Identify which cell holds the provided text, then report its [x, y] central coordinate. 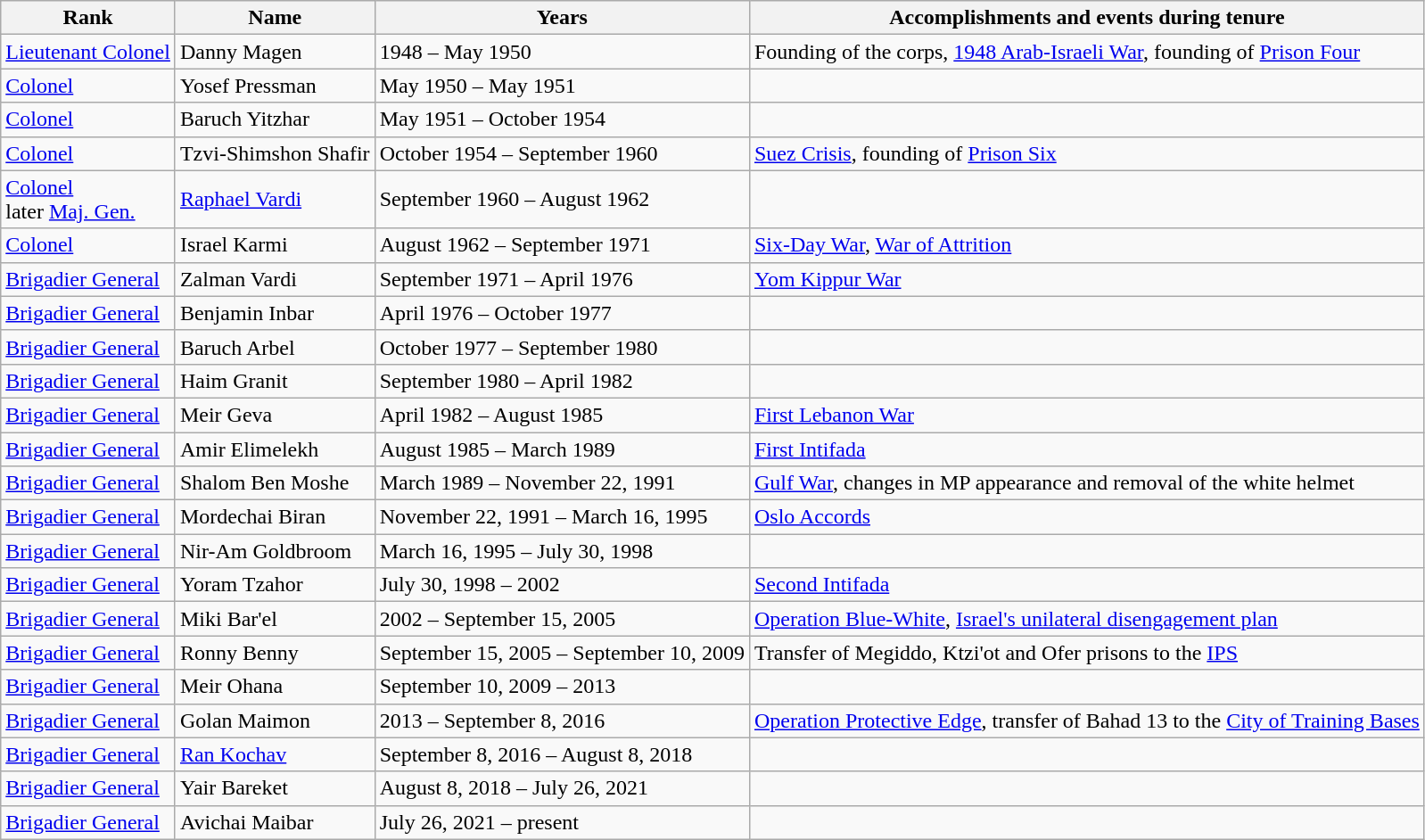
April 1976 – October 1977 [562, 313]
Danny Magen [275, 52]
Yosef Pressman [275, 86]
Yom Kippur War [1086, 279]
First Intifada [1086, 449]
Ronny Benny [275, 653]
Lieutenant Colonel [88, 52]
Years [562, 18]
Operation Protective Edge, transfer of Bahad 13 to the City of Training Bases [1086, 721]
Colonellater Maj. Gen. [88, 200]
2013 – September 8, 2016 [562, 721]
Ran Kochav [275, 754]
Mordechai Biran [275, 517]
August 8, 2018 – July 26, 2021 [562, 788]
Amir Elimelekh [275, 449]
Haim Granit [275, 381]
April 1982 – August 1985 [562, 415]
Avichai Maibar [275, 822]
Oslo Accords [1086, 517]
July 30, 1998 – 2002 [562, 585]
November 22, 1991 – March 16, 1995 [562, 517]
Baruch Arbel [275, 347]
Transfer of Megiddo, Ktzi'ot and Ofer prisons to the IPS [1086, 653]
Operation Blue-White, Israel's unilateral disengagement plan [1086, 619]
September 15, 2005 – September 10, 2009 [562, 653]
Yoram Tzahor [275, 585]
Rank [88, 18]
Meir Ohana [275, 687]
Raphael Vardi [275, 200]
Meir Geva [275, 415]
Benjamin Inbar [275, 313]
Six-Day War, War of Attrition [1086, 245]
Accomplishments and events during tenure [1086, 18]
Gulf War, changes in MP appearance and removal of the white helmet [1086, 483]
Zalman Vardi [275, 279]
September 1980 – April 1982 [562, 381]
2002 – September 15, 2005 [562, 619]
March 1989 – November 22, 1991 [562, 483]
Israel Karmi [275, 245]
Founding of the corps, 1948 Arab-Israeli War, founding of Prison Four [1086, 52]
Baruch Yitzhar [275, 119]
March 16, 1995 – July 30, 1998 [562, 551]
September 1971 – April 1976 [562, 279]
Suez Crisis, founding of Prison Six [1086, 153]
Second Intifada [1086, 585]
Tzvi-Shimshon Shafir [275, 153]
May 1950 – May 1951 [562, 86]
Nir-Am Goldbroom [275, 551]
October 1977 – September 1980 [562, 347]
Yair Bareket [275, 788]
May 1951 – October 1954 [562, 119]
Miki Bar'el [275, 619]
July 26, 2021 – present [562, 822]
September 8, 2016 – August 8, 2018 [562, 754]
September 10, 2009 – 2013 [562, 687]
1948 – May 1950 [562, 52]
Name [275, 18]
Shalom Ben Moshe [275, 483]
August 1962 – September 1971 [562, 245]
October 1954 – September 1960 [562, 153]
August 1985 – March 1989 [562, 449]
Golan Maimon [275, 721]
First Lebanon War [1086, 415]
September 1960 – August 1962 [562, 200]
